Identify which cell holds the provided text, then report its [x, y] central coordinate. 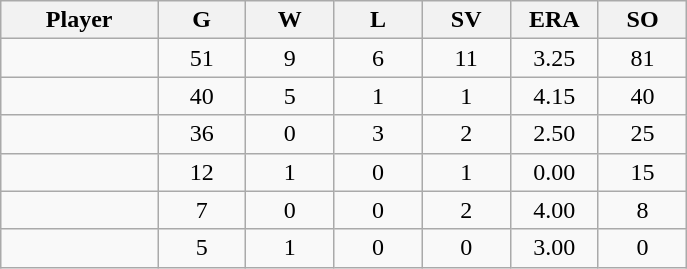
2.50 [554, 134]
12 [202, 172]
9 [290, 58]
51 [202, 58]
0.00 [554, 172]
Player [80, 20]
8 [642, 210]
SV [466, 20]
3 [378, 134]
3.00 [554, 248]
81 [642, 58]
4.15 [554, 96]
7 [202, 210]
G [202, 20]
15 [642, 172]
W [290, 20]
4.00 [554, 210]
ERA [554, 20]
36 [202, 134]
6 [378, 58]
25 [642, 134]
11 [466, 58]
L [378, 20]
3.25 [554, 58]
SO [642, 20]
